Return the [X, Y] coordinate for the center point of the cell that contains the specified text.  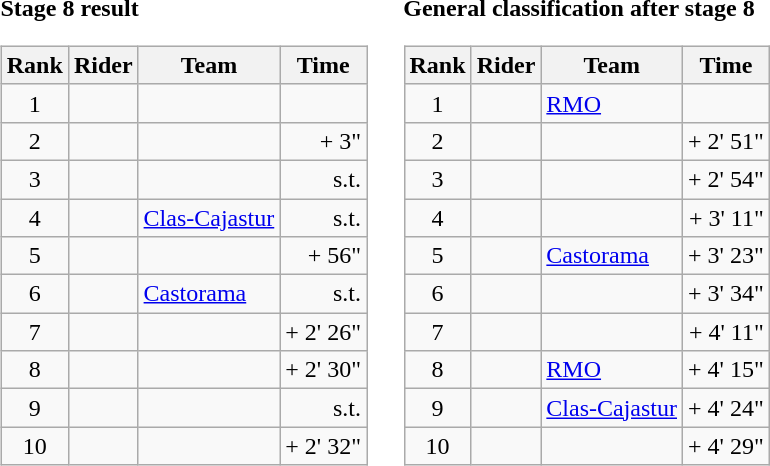
+ 2' 32" [324, 446]
+ 4' 29" [726, 446]
+ 4' 24" [726, 408]
+ 56" [324, 256]
+ 2' 51" [726, 141]
+ 2' 30" [324, 370]
+ 2' 26" [324, 332]
+ 3" [324, 141]
+ 4' 11" [726, 332]
+ 3' 23" [726, 256]
+ 3' 11" [726, 217]
+ 3' 34" [726, 294]
+ 2' 54" [726, 179]
+ 4' 15" [726, 370]
